Locate the cell with the specified text and output its (x, y) center coordinate. 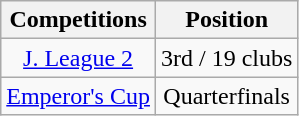
J. League 2 (78, 58)
Competitions (78, 20)
3rd / 19 clubs (226, 58)
Quarterfinals (226, 96)
Position (226, 20)
Emperor's Cup (78, 96)
